Output the (x, y) coordinate of the center of the cell containing the given text.  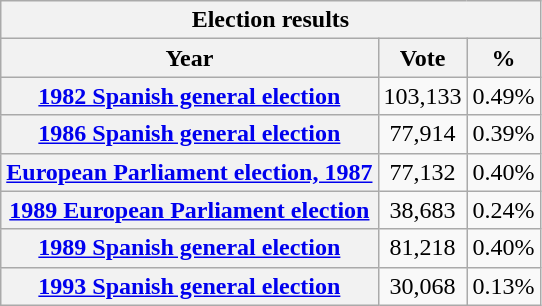
European Parliament election, 1987 (190, 172)
1986 Spanish general election (190, 134)
Vote (422, 58)
0.39% (504, 134)
0.13% (504, 286)
% (504, 58)
Year (190, 58)
1982 Spanish general election (190, 96)
30,068 (422, 286)
103,133 (422, 96)
77,914 (422, 134)
77,132 (422, 172)
1989 Spanish general election (190, 248)
0.49% (504, 96)
1993 Spanish general election (190, 286)
Election results (270, 20)
1989 European Parliament election (190, 210)
38,683 (422, 210)
0.24% (504, 210)
81,218 (422, 248)
